Determine the [x, y] coordinate at the center of the cell enclosing the given text.  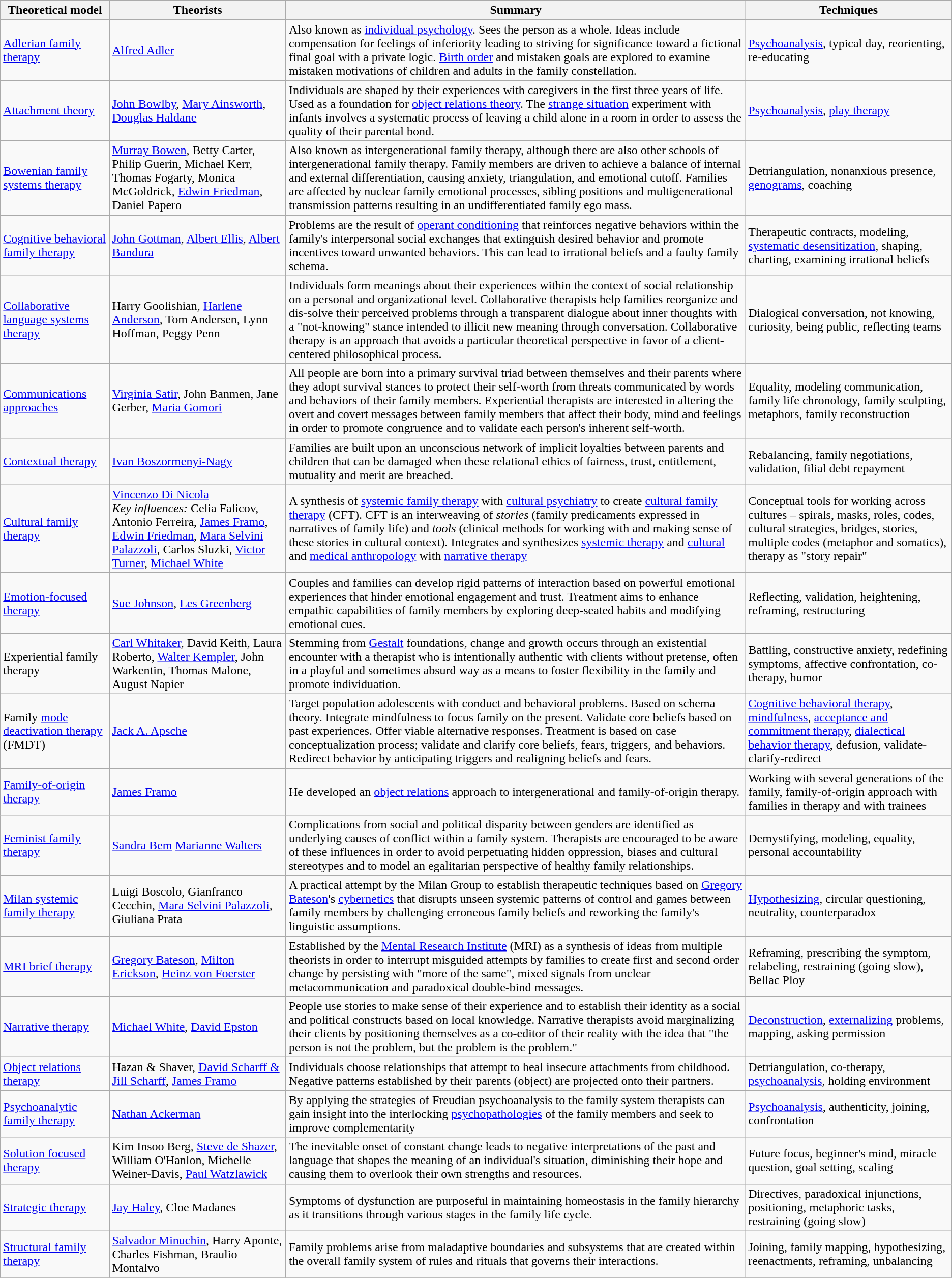
John Bowlby, Mary Ainsworth, Douglas Haldane [198, 111]
Ivan Boszormenyi-Nagy [198, 461]
Alfred Adler [198, 50]
Hypothesizing, circular questioning, neutrality, counterparadox [848, 906]
Reframing, prescribing the symptom, relabeling, restraining (going slow), Bellac Ploy [848, 966]
Family mode deactivation therapy (FMDT) [55, 731]
Collaborative language systems therapy [55, 319]
Detriangulation, nonanxious presence, genograms, coaching [848, 178]
Luigi Boscolo, Gianfranco Cecchin, Mara Selvini Palazzoli, Giuliana Prata [198, 906]
Deconstruction, externalizing problems, mapping, asking permission [848, 1027]
Harry Goolishian, Harlene Anderson, Tom Andersen, Lynn Hoffman, Peggy Penn [198, 319]
Dialogical conversation, not knowing, curiosity, being public, reflecting teams [848, 319]
Solution focused therapy [55, 1161]
Murray Bowen, Betty Carter, Philip Guerin, Michael Kerr, Thomas Fogarty, Monica McGoldrick, Edwin Friedman, Daniel Papero [198, 178]
Salvador Minuchin, Harry Aponte, Charles Fishman, Braulio Montalvo [198, 1254]
Object relations therapy [55, 1074]
Experiential family therapy [55, 663]
Psychoanalytic family therapy [55, 1114]
Rebalancing, family negotiations, validation, filial debt repayment [848, 461]
He developed an object relations approach to intergenerational and family-of-origin therapy. [516, 791]
Psychoanalysis, play therapy [848, 111]
Gregory Bateson, Milton Erickson, Heinz von Foerster [198, 966]
Cultural family therapy [55, 529]
Narrative therapy [55, 1027]
Theorists [198, 10]
Cognitive behavioral family therapy [55, 245]
Jay Haley, Cloe Madanes [198, 1207]
James Framo [198, 791]
Summary [516, 10]
Equality, modeling communication, family life chronology, family sculpting, metaphors, family reconstruction [848, 401]
Sue Johnson, Les Greenberg [198, 603]
Demystifying, modeling, equality, personal accountability [848, 845]
Sandra Bem Marianne Walters [198, 845]
Jack A. Apsche [198, 731]
Emotion-focused therapy [55, 603]
Adlerian family therapy [55, 50]
Kim Insoo Berg, Steve de Shazer, William O'Hanlon, Michelle Weiner-Davis, Paul Watzlawick [198, 1161]
Psychoanalysis, typical day, reorienting, re-educating [848, 50]
Structural family therapy [55, 1254]
Nathan Ackerman [198, 1114]
Michael White, David Epston [198, 1027]
Reflecting, validation, heightening, reframing, restructuring [848, 603]
John Gottman, Albert Ellis, Albert Bandura [198, 245]
Techniques [848, 10]
Theoretical model [55, 10]
Cognitive behavioral therapy, mindfulness, acceptance and commitment therapy, dialectical behavior therapy, defusion, validate-clarify-redirect [848, 731]
Therapeutic contracts, modeling, systematic desensitization, shaping, charting, examining irrational beliefs [848, 245]
Working with several generations of the family, family-of-origin approach with families in therapy and with trainees [848, 791]
Carl Whitaker, David Keith, Laura Roberto, Walter Kempler, John Warkentin, Thomas Malone, August Napier [198, 663]
Psychoanalysis, authenticity, joining, confrontation [848, 1114]
Milan systemic family therapy [55, 906]
Communications approaches [55, 401]
Detriangulation, co-therapy, psychoanalysis, holding environment [848, 1074]
Joining, family mapping, hypothesizing, reenactments, reframing, unbalancing [848, 1254]
MRI brief therapy [55, 966]
Feminist family therapy [55, 845]
Bowenian family systems therapy [55, 178]
Hazan & Shaver, David Scharff & Jill Scharff, James Framo [198, 1074]
Attachment theory [55, 111]
Future focus, beginner's mind, miracle question, goal setting, scaling [848, 1161]
Family-of-origin therapy [55, 791]
Contextual therapy [55, 461]
Strategic therapy [55, 1207]
Virginia Satir, John Banmen, Jane Gerber, Maria Gomori [198, 401]
Battling, constructive anxiety, redefining symptoms, affective confrontation, co-therapy, humor [848, 663]
Directives, paradoxical injunctions, positioning, metaphoric tasks, restraining (going slow) [848, 1207]
